Identify which cell holds the provided text, then report its (x, y) central coordinate. 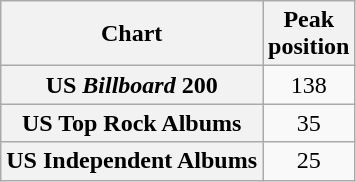
Chart (132, 34)
US Top Rock Albums (132, 123)
US Independent Albums (132, 161)
138 (309, 85)
Peakposition (309, 34)
US Billboard 200 (132, 85)
25 (309, 161)
35 (309, 123)
